Output the [x, y] coordinate of the center of the cell containing the given text.  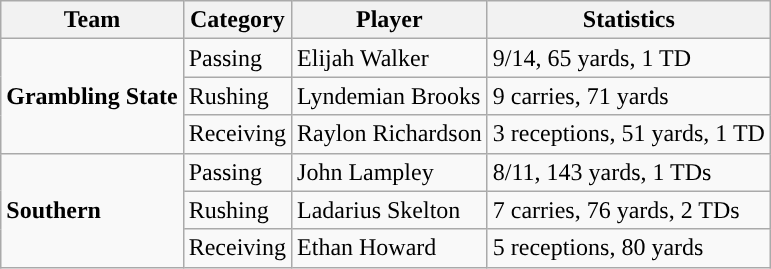
9 carries, 71 yards [628, 96]
Grambling State [92, 96]
5 receptions, 80 yards [628, 248]
9/14, 65 yards, 1 TD [628, 58]
Elijah Walker [390, 58]
Team [92, 20]
Raylon Richardson [390, 134]
Southern [92, 210]
3 receptions, 51 yards, 1 TD [628, 134]
Ethan Howard [390, 248]
8/11, 143 yards, 1 TDs [628, 172]
Category [237, 20]
Lyndemian Brooks [390, 96]
John Lampley [390, 172]
Player [390, 20]
Statistics [628, 20]
Ladarius Skelton [390, 210]
7 carries, 76 yards, 2 TDs [628, 210]
